Detect which cell encompasses the target text, then output its [x, y] center coordinate. 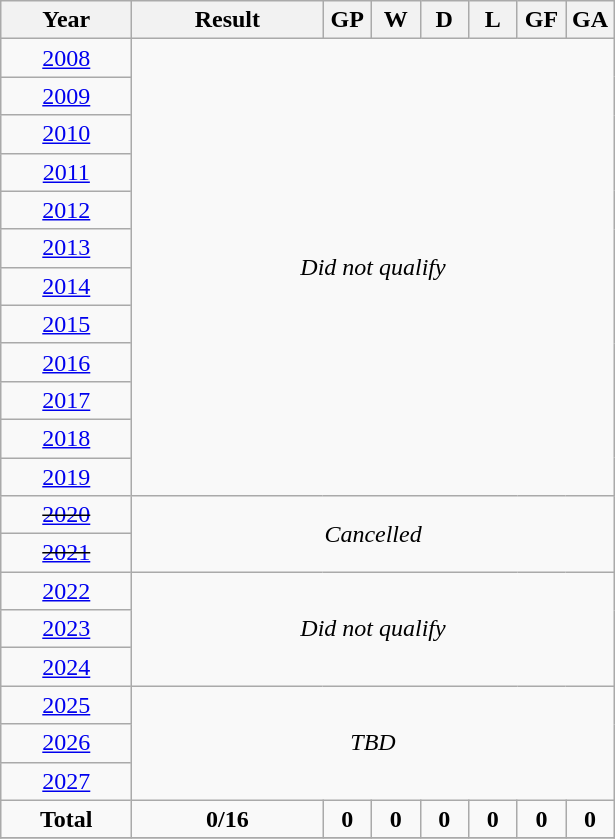
Total [66, 819]
2021 [66, 553]
Cancelled [373, 534]
2008 [66, 58]
GA [590, 20]
2025 [66, 705]
2013 [66, 248]
2020 [66, 515]
TBD [373, 743]
2010 [66, 134]
L [494, 20]
2027 [66, 781]
2026 [66, 743]
2022 [66, 591]
2009 [66, 96]
2011 [66, 172]
2015 [66, 324]
2017 [66, 400]
2024 [66, 667]
GP [348, 20]
2023 [66, 629]
0/16 [228, 819]
2018 [66, 438]
2012 [66, 210]
Year [66, 20]
Result [228, 20]
GF [542, 20]
D [444, 20]
2016 [66, 362]
2019 [66, 477]
2014 [66, 286]
W [396, 20]
